Determine the (x, y) coordinate at the center of the cell enclosing the given text.  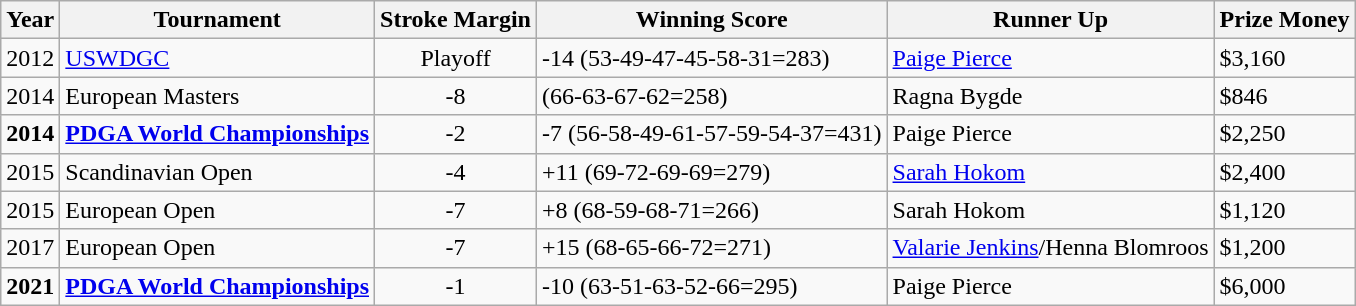
Playoff (456, 58)
2012 (30, 58)
$846 (1284, 96)
Scandinavian Open (218, 172)
+11 (69-72-69-69=279) (712, 172)
$1,120 (1284, 210)
USWDGC (218, 58)
Winning Score (712, 20)
-1 (456, 286)
-8 (456, 96)
European Masters (218, 96)
$1,200 (1284, 248)
-14 (53-49-47-45-58-31=283) (712, 58)
$3,160 (1284, 58)
(66-63-67-62=258) (712, 96)
+15 (68-65-66-72=271) (712, 248)
Ragna Bygde (1050, 96)
2021 (30, 286)
Runner Up (1050, 20)
Stroke Margin (456, 20)
-10 (63-51-63-52-66=295) (712, 286)
$6,000 (1284, 286)
-4 (456, 172)
-2 (456, 134)
Year (30, 20)
Tournament (218, 20)
$2,400 (1284, 172)
Valarie Jenkins/Henna Blomroos (1050, 248)
+8 (68-59-68-71=266) (712, 210)
$2,250 (1284, 134)
Prize Money (1284, 20)
2017 (30, 248)
-7 (56-58-49-61-57-59-54-37=431) (712, 134)
